Locate the cell with the specified text and output its (x, y) center coordinate. 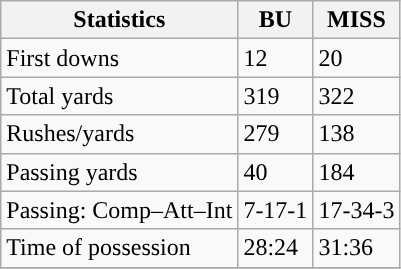
First downs (120, 58)
138 (356, 134)
12 (276, 58)
40 (276, 172)
MISS (356, 20)
319 (276, 96)
279 (276, 134)
184 (356, 172)
Passing yards (120, 172)
7-17-1 (276, 210)
Rushes/yards (120, 134)
Time of possession (120, 248)
Statistics (120, 20)
Total yards (120, 96)
BU (276, 20)
31:36 (356, 248)
20 (356, 58)
322 (356, 96)
Passing: Comp–Att–Int (120, 210)
17-34-3 (356, 210)
28:24 (276, 248)
